Return the (X, Y) coordinate for the center point of the cell that contains the specified text.  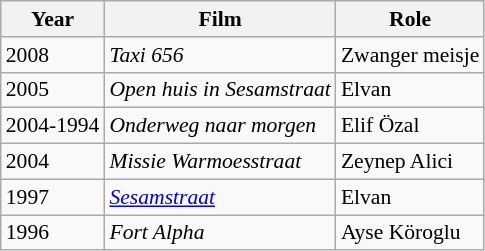
2005 (53, 90)
Film (220, 19)
Zeynep Alici (410, 162)
Ayse Köroglu (410, 233)
Zwanger meisje (410, 55)
1996 (53, 233)
Open huis in Sesamstraat (220, 90)
Onderweg naar morgen (220, 126)
Missie Warmoesstraat (220, 162)
Sesamstraat (220, 197)
2004 (53, 162)
1997 (53, 197)
Fort Alpha (220, 233)
Taxi 656 (220, 55)
Year (53, 19)
Role (410, 19)
Elif Özal (410, 126)
2004-1994 (53, 126)
2008 (53, 55)
